Return the [x, y] coordinate for the center point of the cell that contains the specified text.  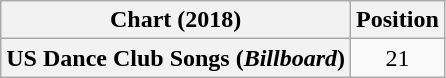
Chart (2018) [176, 20]
Position [398, 20]
US Dance Club Songs (Billboard) [176, 58]
21 [398, 58]
